For the text-containing cell, return its midpoint in [x, y] coordinate format. 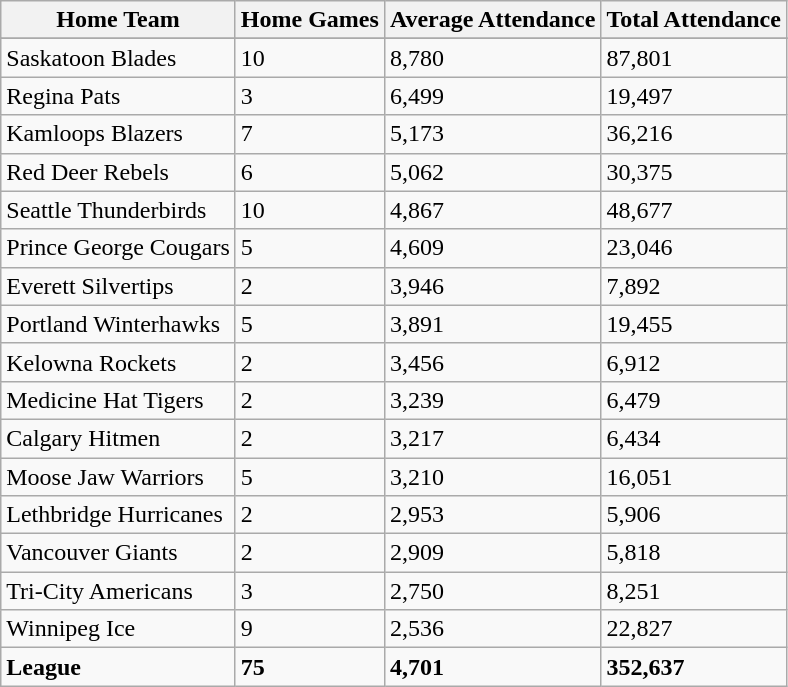
Moose Jaw Warriors [118, 477]
3,946 [492, 286]
5,818 [694, 553]
8,251 [694, 591]
Medicine Hat Tigers [118, 400]
5,906 [694, 515]
2,953 [492, 515]
9 [310, 629]
3,239 [492, 400]
48,677 [694, 210]
7 [310, 134]
Everett Silvertips [118, 286]
19,455 [694, 324]
6,434 [694, 438]
7,892 [694, 286]
Lethbridge Hurricanes [118, 515]
16,051 [694, 477]
League [118, 667]
4,609 [492, 248]
Red Deer Rebels [118, 172]
75 [310, 667]
6,479 [694, 400]
3,210 [492, 477]
Regina Pats [118, 96]
Average Attendance [492, 20]
3,217 [492, 438]
Home Team [118, 20]
22,827 [694, 629]
30,375 [694, 172]
2,536 [492, 629]
6,499 [492, 96]
36,216 [694, 134]
8,780 [492, 58]
5,173 [492, 134]
87,801 [694, 58]
Tri-City Americans [118, 591]
Calgary Hitmen [118, 438]
Prince George Cougars [118, 248]
Vancouver Giants [118, 553]
6,912 [694, 362]
Total Attendance [694, 20]
23,046 [694, 248]
2,909 [492, 553]
Portland Winterhawks [118, 324]
Kelowna Rockets [118, 362]
Seattle Thunderbirds [118, 210]
19,497 [694, 96]
Kamloops Blazers [118, 134]
Winnipeg Ice [118, 629]
Home Games [310, 20]
3,891 [492, 324]
Saskatoon Blades [118, 58]
3,456 [492, 362]
352,637 [694, 667]
4,867 [492, 210]
5,062 [492, 172]
4,701 [492, 667]
2,750 [492, 591]
6 [310, 172]
